Identify which cell holds the provided text, then report its (x, y) central coordinate. 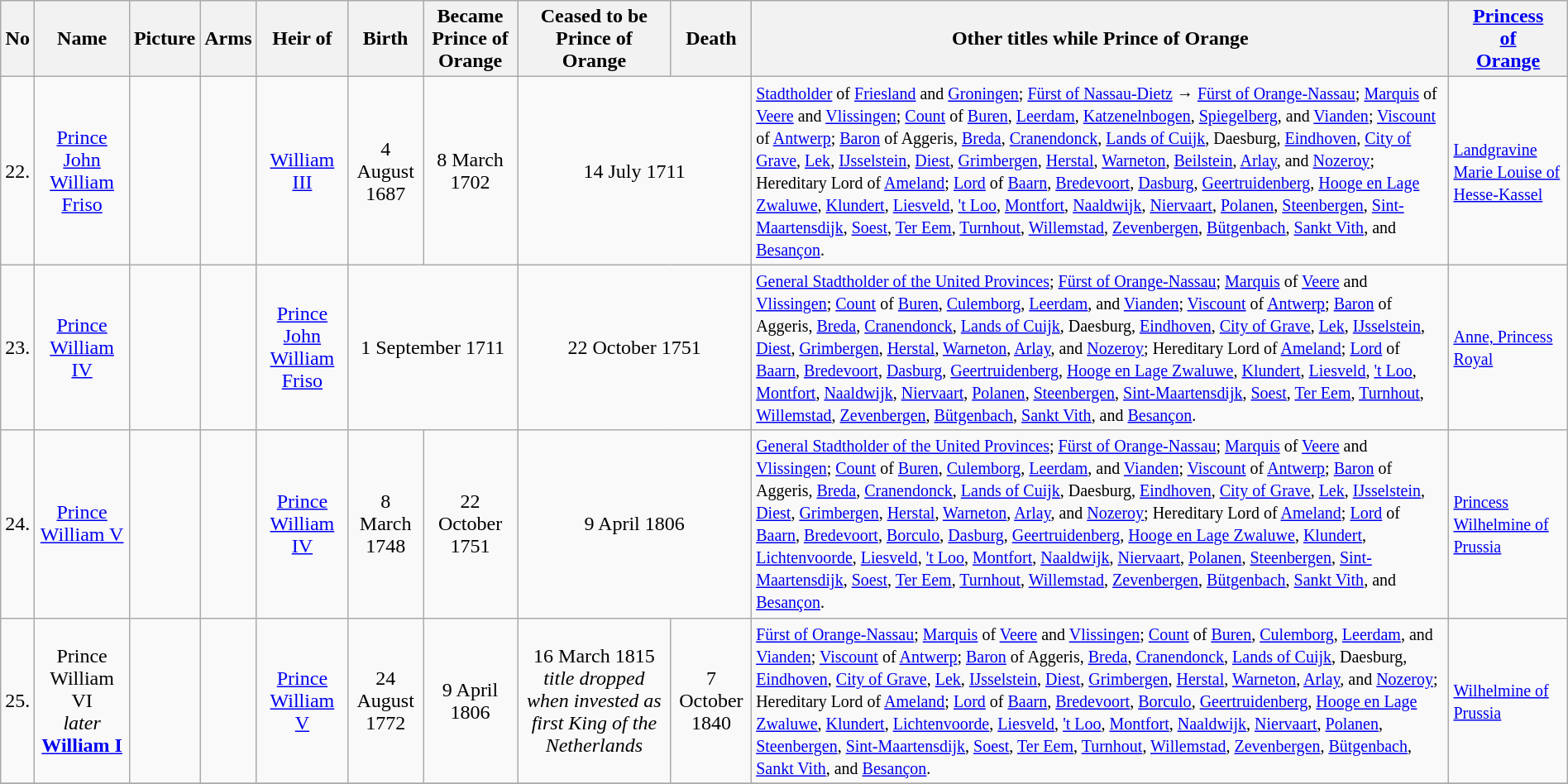
Heir of (303, 39)
Wilhelmine of Prussia (1508, 700)
Princess Wilhelmine of Prussia (1508, 524)
24 August 1772 (385, 700)
Became Prince of Orange (471, 39)
Other titles while Prince of Orange (1100, 39)
Picture (164, 39)
22. (18, 170)
23. (18, 347)
Arms (228, 39)
14 July 1711 (635, 170)
William III (303, 170)
Ceased to be Prince of Orange (595, 39)
8 March 1702 (471, 170)
PrincessofOrange (1508, 39)
16 March 1815title dropped when invested as first King of the Netherlands (595, 700)
1 September 1711 (433, 347)
8 March 1748 (385, 524)
Prince William VIlater William I (83, 700)
No (18, 39)
25. (18, 700)
Death (711, 39)
Landgravine Marie Louise of Hesse-Kassel (1508, 170)
7 October 1840 (711, 700)
24. (18, 524)
Name (83, 39)
Anne, Princess Royal (1508, 347)
Birth (385, 39)
4 August 1687 (385, 170)
